Return (X, Y) of the center of cell containing provided text 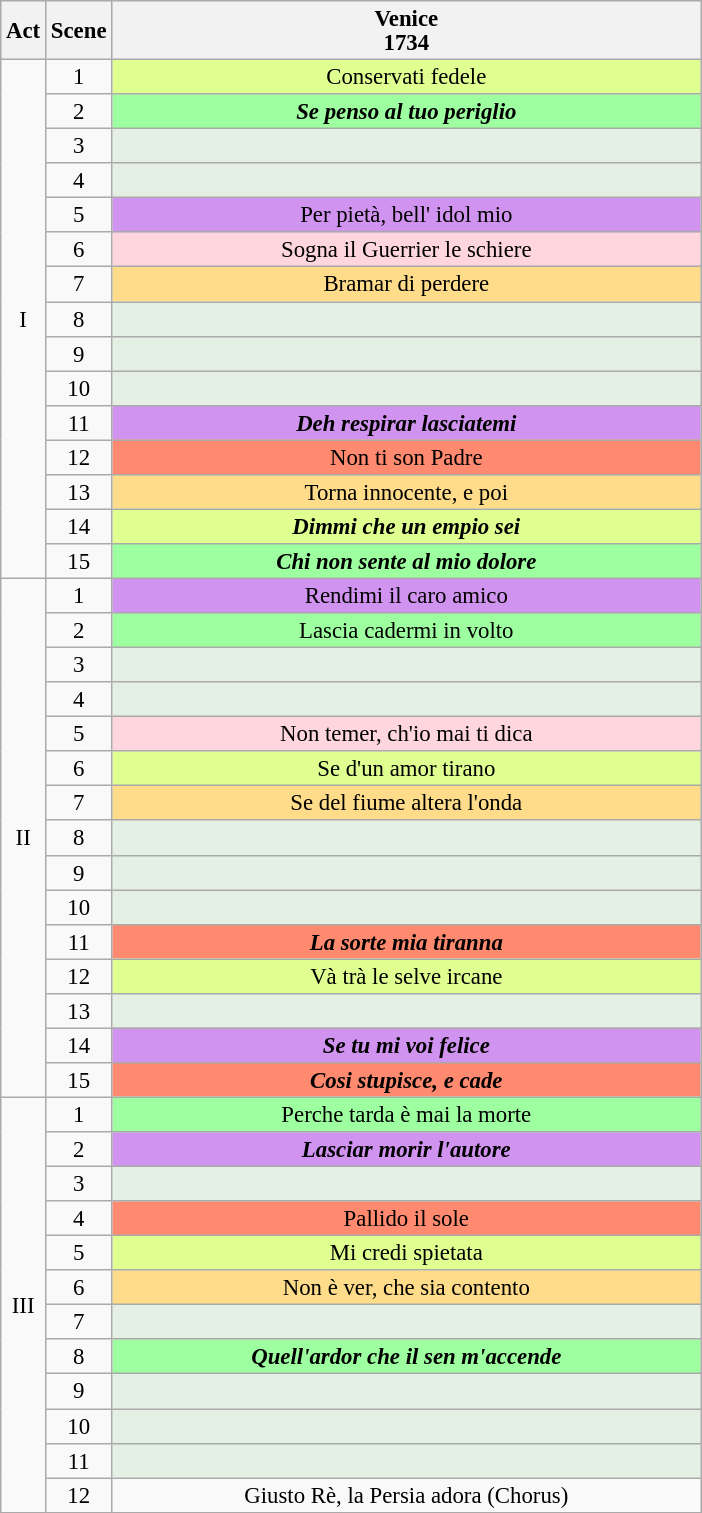
Se tu mi voi felice (406, 1046)
Act (24, 30)
Lascia cadermi in volto (406, 630)
Conservati fedele (406, 78)
La sorte mia tiranna (406, 942)
II (24, 838)
Bramar di perdere (406, 284)
Quell'ardor che il sen m'accende (406, 1358)
Scene (79, 30)
III (24, 1304)
Se d'un amor tirano (406, 768)
Dimmi che un empio sei (406, 526)
Cosi stupisce, e cade (406, 1080)
Perche tarda è mai la morte (406, 1114)
Giusto Rè, la Persia adora (Chorus) (406, 1496)
Non ti son Padre (406, 458)
Torna innocente, e poi (406, 492)
Sogna il Guerrier le schiere (406, 250)
Per pietà, bell' idol mio (406, 216)
Se del fiume altera l'onda (406, 804)
Rendimi il caro amico (406, 596)
Non è ver, che sia contento (406, 1288)
Pallido il sole (406, 1218)
I (24, 320)
Non temer, ch'io mai ti dica (406, 734)
Chi non sente al mio dolore (406, 562)
Lasciar morir l'autore (406, 1150)
Venice 1734 (406, 30)
Deh respirar lasciatemi (406, 422)
Se penso al tuo periglio (406, 112)
Mi credi spietata (406, 1254)
Và trà le selve ircane (406, 976)
